Capture the cell that displays the provided text and extract its (x, y) central coordinate. 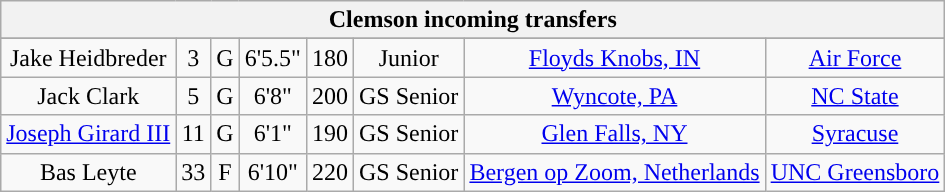
Wyncote, PA (614, 96)
180 (330, 58)
Junior (408, 58)
Glen Falls, NY (614, 134)
6'1" (272, 134)
Clemson incoming transfers (473, 20)
6'8" (272, 96)
F (225, 172)
200 (330, 96)
Jake Heidbreder (88, 58)
190 (330, 134)
5 (194, 96)
Jack Clark (88, 96)
Bergen op Zoom, Netherlands (614, 172)
Bas Leyte (88, 172)
220 (330, 172)
Air Force (855, 58)
33 (194, 172)
UNC Greensboro (855, 172)
NC State (855, 96)
11 (194, 134)
6'5.5" (272, 58)
Joseph Girard III (88, 134)
3 (194, 58)
6'10" (272, 172)
Floyds Knobs, IN (614, 58)
Syracuse (855, 134)
